Provide the [x, y] coordinate of the cell's center where the given text is located.  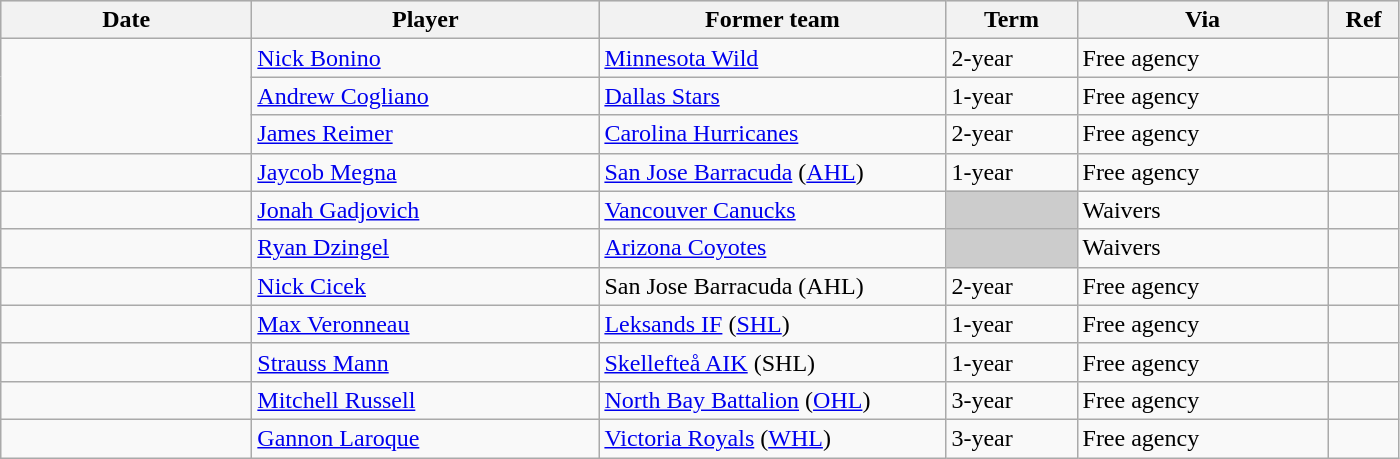
Leksands IF (SHL) [772, 324]
Max Veronneau [426, 324]
Arizona Coyotes [772, 248]
Jaycob Megna [426, 172]
Nick Bonino [426, 58]
Vancouver Canucks [772, 210]
Strauss Mann [426, 362]
North Bay Battalion (OHL) [772, 400]
James Reimer [426, 134]
Via [1202, 20]
Carolina Hurricanes [772, 134]
Skellefteå AIK (SHL) [772, 362]
Andrew Cogliano [426, 96]
Dallas Stars [772, 96]
Nick Cicek [426, 286]
Ryan Dzingel [426, 248]
Mitchell Russell [426, 400]
Ref [1364, 20]
Former team [772, 20]
Date [126, 20]
Player [426, 20]
Minnesota Wild [772, 58]
Jonah Gadjovich [426, 210]
Victoria Royals (WHL) [772, 438]
Gannon Laroque [426, 438]
Term [1012, 20]
